Find where the given text appears and provide that cell's center as [x, y] coordinate. 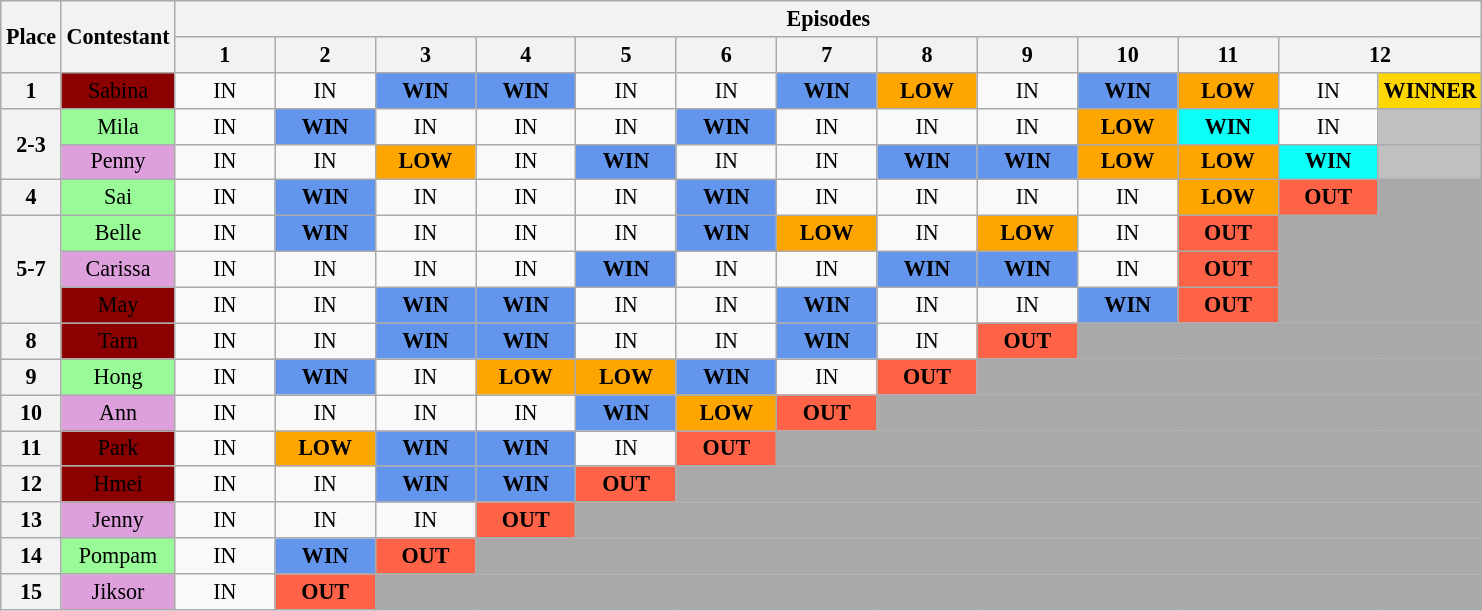
5-7 [32, 268]
Belle [118, 233]
Place [32, 36]
15 [32, 591]
Sai [118, 198]
May [118, 305]
13 [32, 520]
Ann [118, 412]
Sabina [118, 90]
Pompam [118, 556]
6 [726, 54]
Contestant [118, 36]
Jiksor [118, 591]
2 [325, 54]
Park [118, 448]
5 [626, 54]
WINNER [1430, 90]
2-3 [32, 144]
7 [827, 54]
Tarn [118, 341]
Episodes [828, 18]
3 [425, 54]
Hong [118, 377]
14 [32, 556]
Penny [118, 162]
Hmei [118, 484]
Mila [118, 126]
Jenny [118, 520]
Carissa [118, 269]
